Return the (x, y) coordinate for the center point of the cell that contains the specified text.  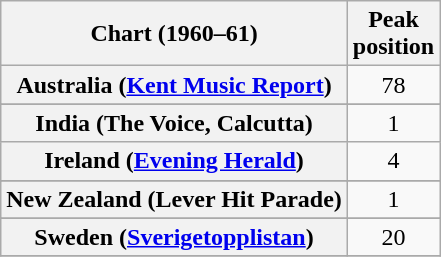
Chart (1960–61) (174, 34)
78 (393, 85)
Sweden (Sverigetopplistan) (174, 237)
New Zealand (Lever Hit Parade) (174, 199)
20 (393, 237)
Peakposition (393, 34)
Ireland (Evening Herald) (174, 161)
Australia (Kent Music Report) (174, 85)
India (The Voice, Calcutta) (174, 123)
4 (393, 161)
